Scan for the cell matching the given text and deliver its (X, Y) coordinate at center. 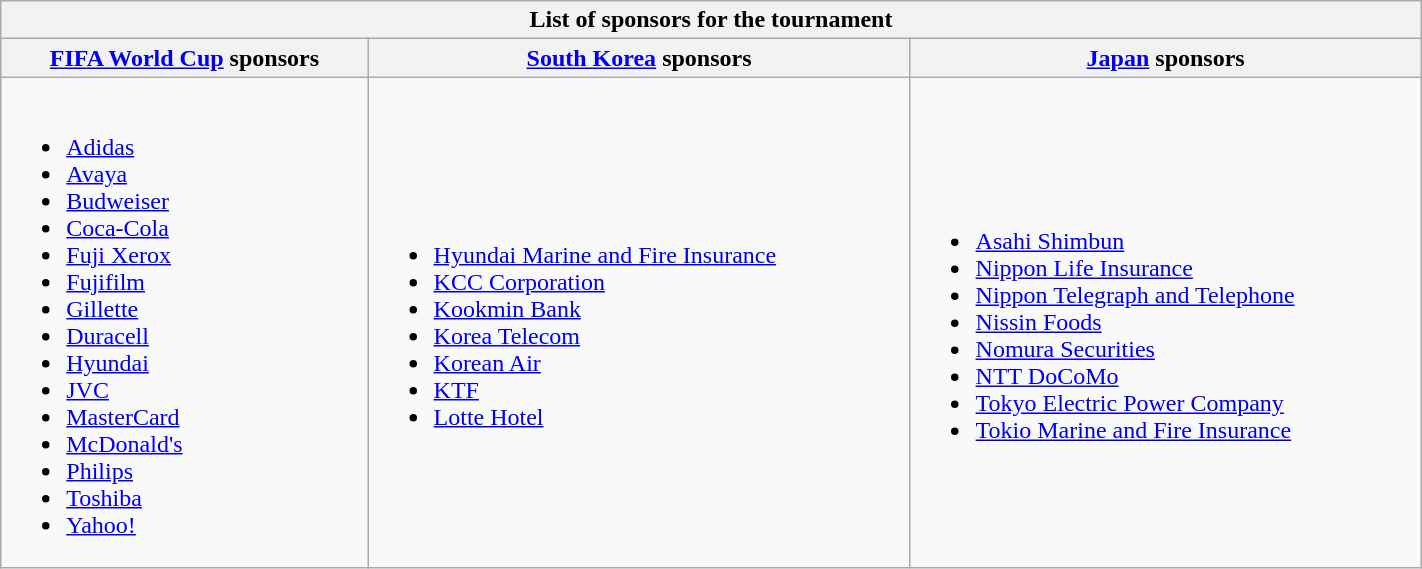
FIFA World Cup sponsors (184, 58)
Hyundai Marine and Fire InsuranceKCC CorporationKookmin BankKorea TelecomKorean AirKTFLotte Hotel (639, 322)
Japan sponsors (1166, 58)
List of sponsors for the tournament (711, 20)
AdidasAvayaBudweiserCoca-ColaFuji XeroxFujifilmGilletteDuracellHyundaiJVCMasterCardMcDonald'sPhilipsToshibaYahoo! (184, 322)
South Korea sponsors (639, 58)
